Find where the given text appears and provide that cell's center as (X, Y) coordinate. 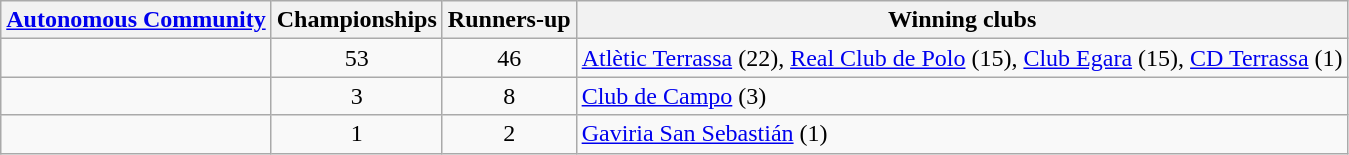
46 (509, 58)
Championships (356, 20)
1 (356, 134)
Gaviria San Sebastián (1) (962, 134)
Autonomous Community (136, 20)
Winning clubs (962, 20)
Runners-up (509, 20)
8 (509, 96)
2 (509, 134)
3 (356, 96)
53 (356, 58)
Atlètic Terrassa (22), Real Club de Polo (15), Club Egara (15), CD Terrassa (1) (962, 58)
Club de Campo (3) (962, 96)
